Scan for the cell matching the given text and deliver its (X, Y) coordinate at center. 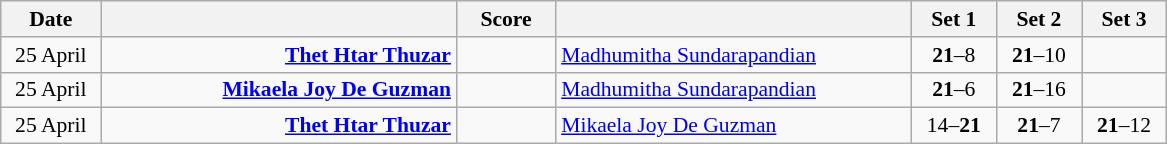
21–6 (954, 90)
14–21 (954, 126)
21–7 (1038, 126)
Set 1 (954, 19)
Date (51, 19)
21–10 (1038, 55)
Set 3 (1124, 19)
21–8 (954, 55)
21–12 (1124, 126)
Score (506, 19)
Set 2 (1038, 19)
21–16 (1038, 90)
